From the cell containing the given text, extract its center point as (X, Y) coordinate. 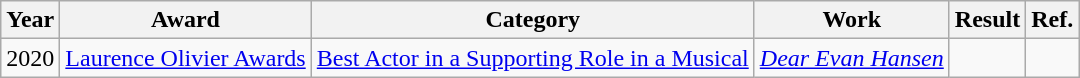
Best Actor in a Supporting Role in a Musical (532, 58)
Year (30, 20)
Award (186, 20)
Result (987, 20)
Dear Evan Hansen (852, 58)
2020 (30, 58)
Laurence Olivier Awards (186, 58)
Ref. (1052, 20)
Work (852, 20)
Category (532, 20)
